Pinpoint the cell where the given text exists, returning its [x, y] midpoint coordinate. 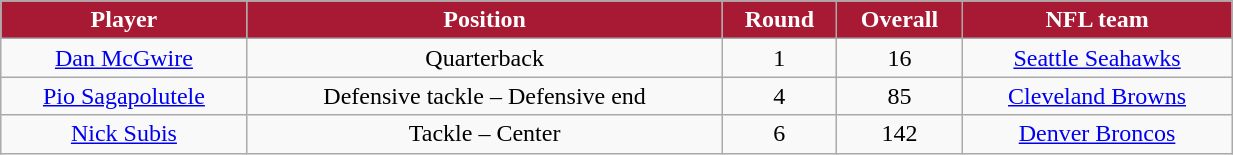
NFL team [1096, 20]
6 [780, 134]
Dan McGwire [124, 58]
Round [780, 20]
1 [780, 58]
85 [900, 96]
16 [900, 58]
142 [900, 134]
Quarterback [484, 58]
Seattle Seahawks [1096, 58]
Tackle – Center [484, 134]
4 [780, 96]
Denver Broncos [1096, 134]
Overall [900, 20]
Nick Subis [124, 134]
Position [484, 20]
Defensive tackle – Defensive end [484, 96]
Player [124, 20]
Pio Sagapolutele [124, 96]
Cleveland Browns [1096, 96]
